Capture the cell that displays the provided text and extract its (x, y) central coordinate. 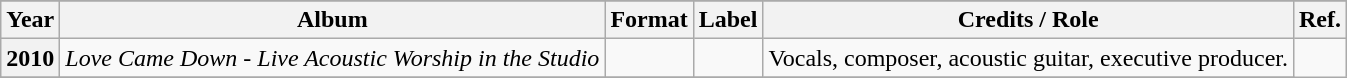
Format (649, 20)
Credits / Role (1028, 20)
Vocals, composer, acoustic guitar, executive producer. (1028, 58)
2010 (30, 58)
Album (332, 20)
Label (728, 20)
Ref. (1320, 20)
Year (30, 20)
Love Came Down - Live Acoustic Worship in the Studio (332, 58)
